For the text-containing cell, return its midpoint in (X, Y) coordinate format. 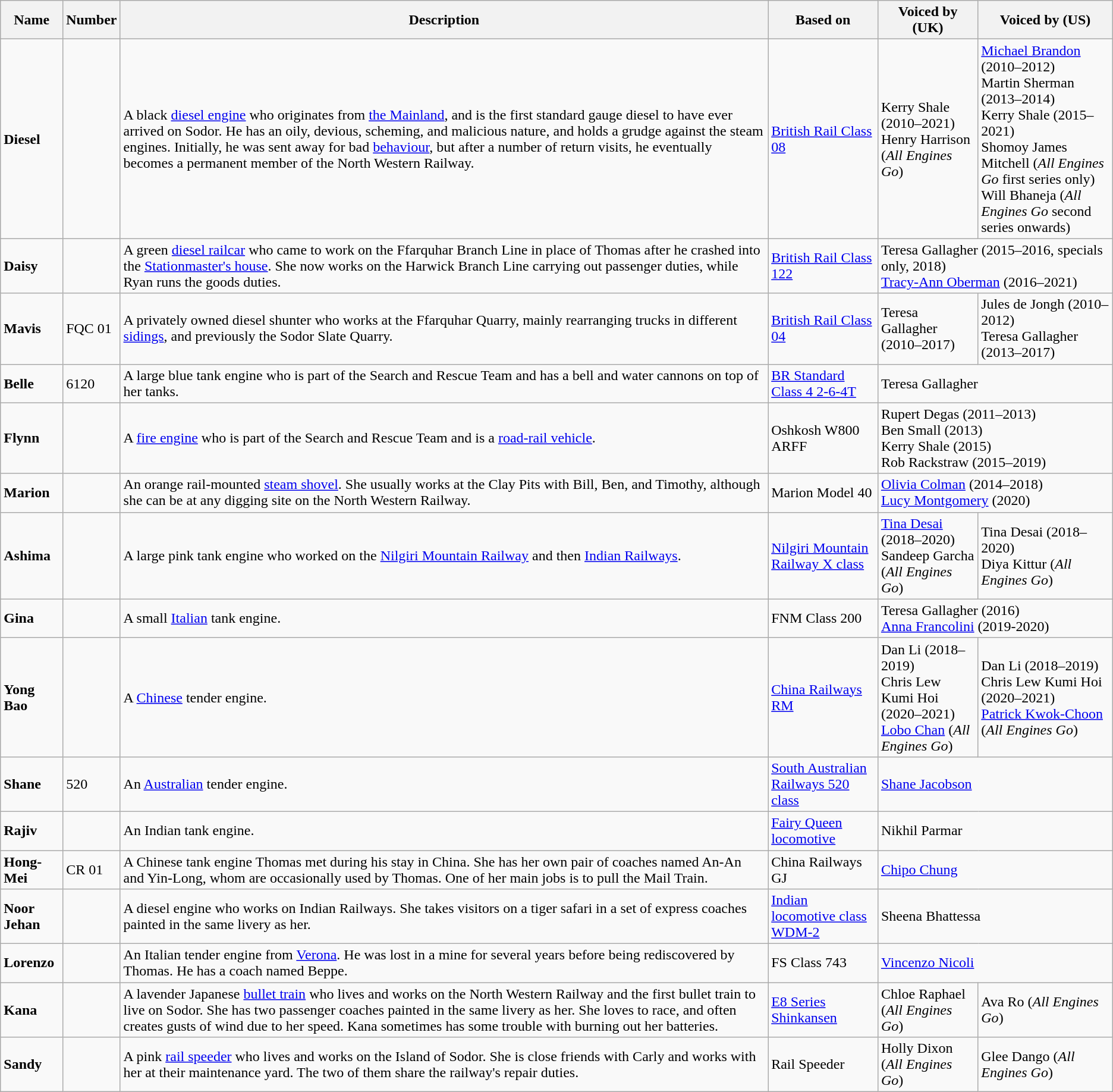
Ava Ro (All Engines Go) (1045, 1010)
Rupert Degas (2011–2013)Ben Small (2013)Kerry Shale (2015)Rob Rackstraw (2015–2019) (995, 438)
British Rail Class 04 (823, 328)
Vincenzo Nicoli (995, 964)
A large blue tank engine who is part of the Search and Rescue Team and has a bell and water cannons on top of her tanks. (444, 383)
Daisy (32, 266)
Gina (32, 619)
Jules de Jongh (2010–2012)Teresa Gallagher (2013–2017) (1045, 328)
Chloe Raphael (All Engines Go) (927, 1010)
A diesel engine who works on Indian Railways. She takes visitors on a tiger safari in a set of express coaches painted in the same livery as her. (444, 917)
Dan Li (2018–2019)Chris Lew Kumi Hoi (2020–2021)Lobo Chan (All Engines Go) (927, 697)
Lorenzo (32, 964)
FNM Class 200 (823, 619)
Voiced by (US) (1045, 20)
Belle (32, 383)
Fairy Queen locomotive (823, 830)
E8 Series Shinkansen (823, 1010)
Sheena Bhattessa (995, 917)
Voiced by (UK) (927, 20)
A fire engine who is part of the Search and Rescue Team and is a road-rail vehicle. (444, 438)
An Indian tank engine. (444, 830)
Kana (32, 1010)
Teresa Gallagher (2015–2016, specials only, 2018)Tracy-Ann Oberman (2016–2021) (995, 266)
Yong Bao (32, 697)
Indian locomotive class WDM-2 (823, 917)
FS Class 743 (823, 964)
Sandy (32, 1065)
Flynn (32, 438)
Based on (823, 20)
Chipo Chung (995, 870)
BR Standard Class 4 2-6-4T (823, 383)
Tina Desai (2018–2020)Sandeep Garcha (All Engines Go) (927, 556)
An Italian tender engine from Verona. He was lost in a mine for several years before being rediscovered by Thomas. He has a coach named Beppe. (444, 964)
Kerry Shale (2010–2021)Henry Harrison (All Engines Go) (927, 139)
Teresa Gallagher (995, 383)
Marion (32, 492)
Holly Dixon (All Engines Go) (927, 1065)
Olivia Colman (2014–2018)Lucy Montgomery (2020) (995, 492)
Rajiv (32, 830)
Rail Speeder (823, 1065)
A Chinese tender engine. (444, 697)
Shane Jacobson (995, 784)
British Rail Class 08 (823, 139)
520 (92, 784)
Glee Dango (All Engines Go) (1045, 1065)
Oshkosh W800 ARFF (823, 438)
South Australian Railways 520 class (823, 784)
Name (32, 20)
CR 01 (92, 870)
Teresa Gallagher (2016)Anna Francolini (2019-2020) (995, 619)
Diesel (32, 139)
Noor Jehan (32, 917)
Marion Model 40 (823, 492)
China Railways RM (823, 697)
China Railways GJ (823, 870)
Ashima (32, 556)
British Rail Class 122 (823, 266)
Number (92, 20)
An Australian tender engine. (444, 784)
A large pink tank engine who worked on the Nilgiri Mountain Railway and then Indian Railways. (444, 556)
Dan Li (2018–2019)Chris Lew Kumi Hoi (2020–2021)Patrick Kwok-Choon (All Engines Go) (1045, 697)
Tina Desai (2018–2020)Diya Kittur (All Engines Go) (1045, 556)
FQC 01 (92, 328)
Mavis (32, 328)
Hong-Mei (32, 870)
Teresa Gallagher (2010–2017) (927, 328)
Shane (32, 784)
Nilgiri Mountain Railway X class (823, 556)
Nikhil Parmar (995, 830)
A small Italian tank engine. (444, 619)
6120 (92, 383)
Description (444, 20)
